Detect which cell encompasses the target text, then output its [x, y] center coordinate. 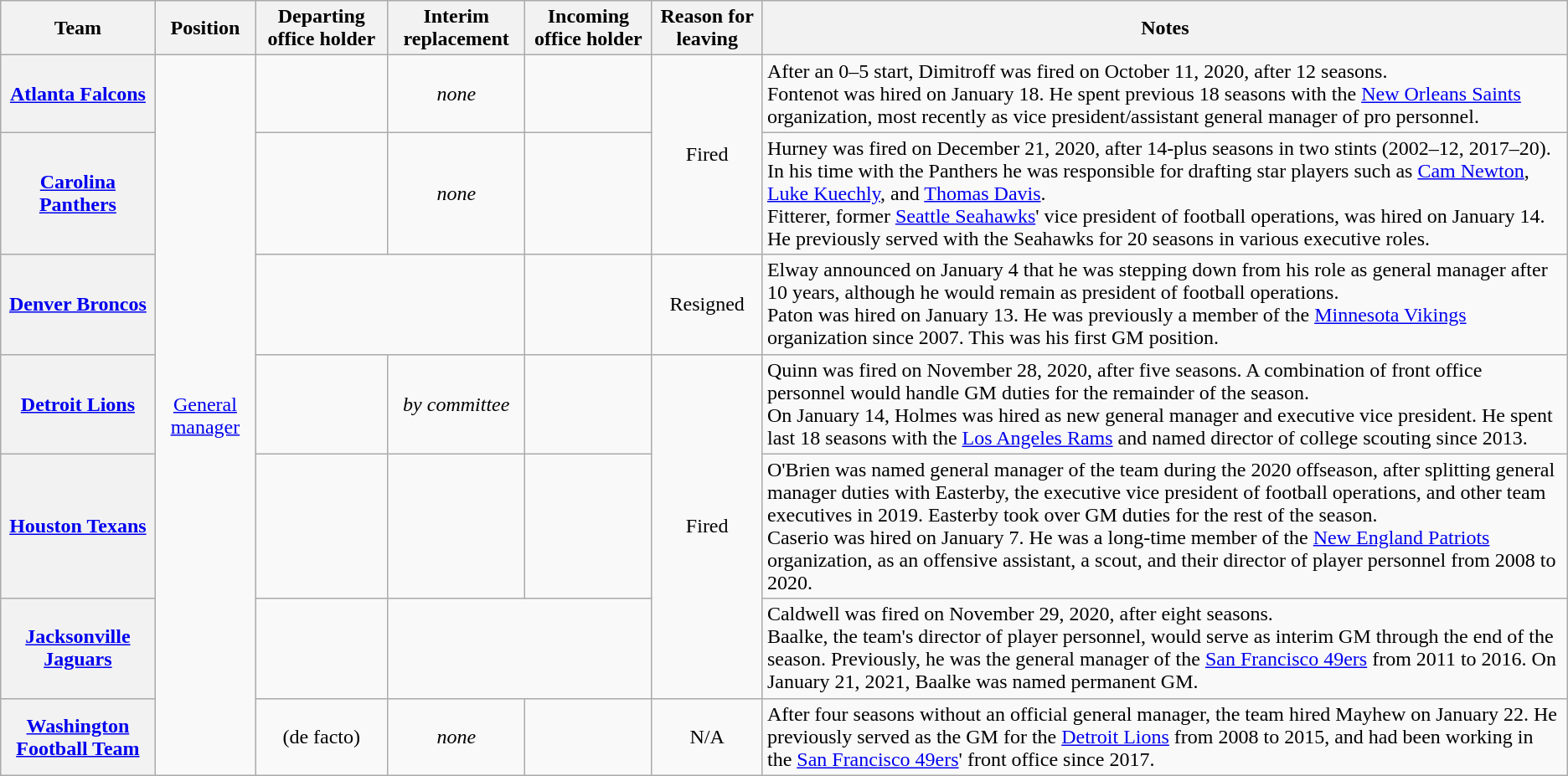
(de facto) [322, 737]
Departing office holder [322, 28]
Resigned [707, 305]
Notes [1164, 28]
Houston Texans [78, 526]
Reason for leaving [707, 28]
Jacksonville Jaguars [78, 648]
Carolina Panthers [78, 193]
Washington Football Team [78, 737]
Interim replacement [456, 28]
Atlanta Falcons [78, 94]
by committee [456, 403]
General manager [205, 415]
Incoming office holder [588, 28]
Position [205, 28]
N/A [707, 737]
Team [78, 28]
Denver Broncos [78, 305]
Detroit Lions [78, 403]
